Scan for the cell matching the given text and deliver its (X, Y) coordinate at center. 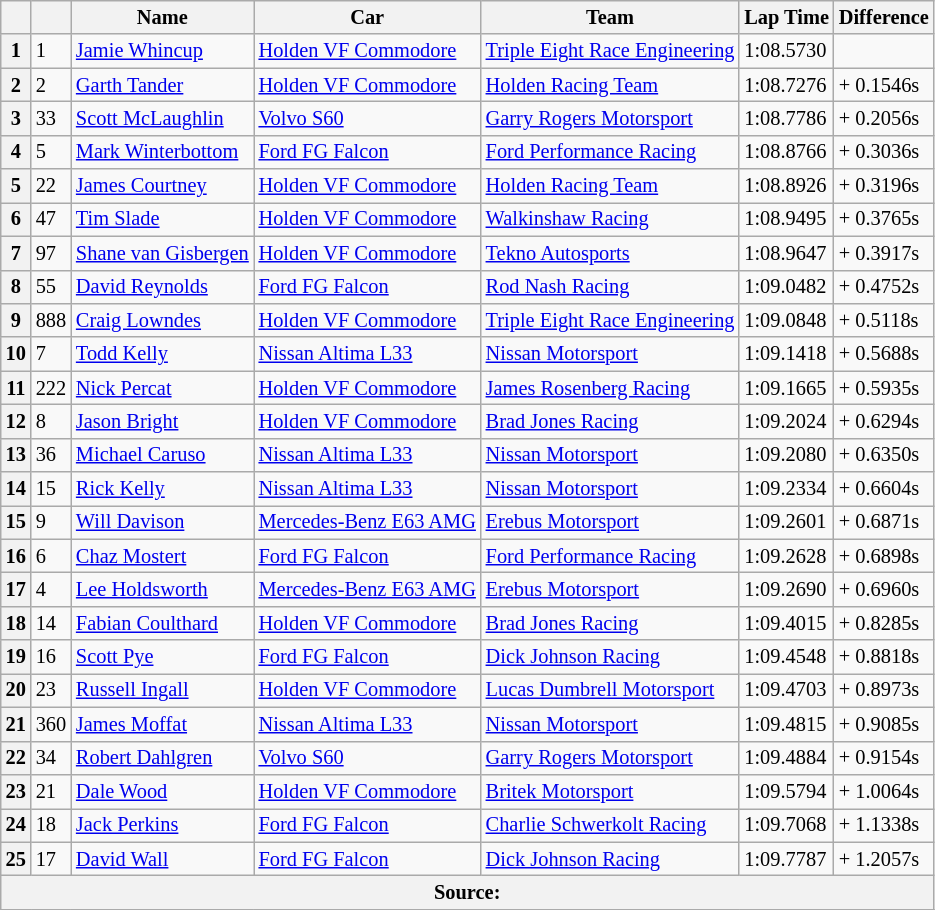
+ 0.3196s (884, 186)
1:09.4015 (786, 623)
11 (16, 388)
+ 0.6871s (884, 522)
Name (162, 17)
+ 0.4752s (884, 287)
222 (51, 388)
James Moffat (162, 724)
1:09.0848 (786, 320)
Scott McLaughlin (162, 118)
James Rosenberg Racing (610, 388)
Dale Wood (162, 791)
1:08.9647 (786, 253)
Russell Ingall (162, 690)
36 (51, 455)
Tim Slade (162, 219)
Fabian Coulthard (162, 623)
Nick Percat (162, 388)
1:09.1418 (786, 354)
+ 0.6898s (884, 556)
Britek Motorsport (610, 791)
47 (51, 219)
1:08.7786 (786, 118)
Walkinshaw Racing (610, 219)
1:09.5794 (786, 791)
33 (51, 118)
1:09.2334 (786, 489)
Source: (468, 892)
+ 0.5118s (884, 320)
Chaz Mostert (162, 556)
1:09.2601 (786, 522)
1:08.9495 (786, 219)
+ 1.2057s (884, 859)
+ 0.3036s (884, 152)
Jason Bright (162, 421)
Mark Winterbottom (162, 152)
1:09.4548 (786, 657)
25 (16, 859)
97 (51, 253)
+ 0.5935s (884, 388)
Jack Perkins (162, 825)
Lucas Dumbrell Motorsport (610, 690)
1:09.1665 (786, 388)
1:09.2080 (786, 455)
1:09.2024 (786, 421)
1:08.5730 (786, 51)
+ 0.5688s (884, 354)
+ 0.6960s (884, 589)
+ 1.0064s (884, 791)
Difference (884, 17)
1:09.0482 (786, 287)
Garth Tander (162, 85)
55 (51, 287)
13 (16, 455)
+ 0.8818s (884, 657)
+ 0.3917s (884, 253)
19 (16, 657)
Team (610, 17)
Lap Time (786, 17)
David Reynolds (162, 287)
1:09.7787 (786, 859)
20 (16, 690)
Jamie Whincup (162, 51)
+ 0.6294s (884, 421)
+ 0.9154s (884, 758)
+ 0.9085s (884, 724)
360 (51, 724)
1:08.8766 (786, 152)
1:09.2628 (786, 556)
1:08.8926 (786, 186)
34 (51, 758)
1:09.4703 (786, 690)
Charlie Schwerkolt Racing (610, 825)
Rick Kelly (162, 489)
Car (368, 17)
Michael Caruso (162, 455)
1:08.7276 (786, 85)
10 (16, 354)
12 (16, 421)
Lee Holdsworth (162, 589)
1:09.4884 (786, 758)
24 (16, 825)
+ 0.1546s (884, 85)
+ 1.1338s (884, 825)
1:09.7068 (786, 825)
Robert Dahlgren (162, 758)
Will Davison (162, 522)
888 (51, 320)
3 (16, 118)
+ 0.8973s (884, 690)
Todd Kelly (162, 354)
Shane van Gisbergen (162, 253)
David Wall (162, 859)
Tekno Autosports (610, 253)
James Courtney (162, 186)
+ 0.6350s (884, 455)
Craig Lowndes (162, 320)
+ 0.3765s (884, 219)
Rod Nash Racing (610, 287)
Scott Pye (162, 657)
1:09.4815 (786, 724)
+ 0.6604s (884, 489)
1:09.2690 (786, 589)
+ 0.8285s (884, 623)
+ 0.2056s (884, 118)
